Find where the given text appears and provide that cell's center as (X, Y) coordinate. 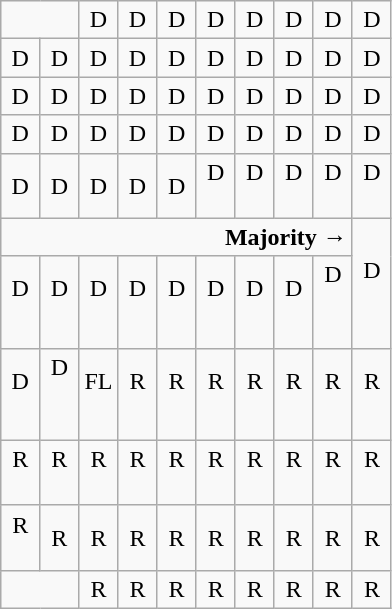
FL (98, 394)
Majority → (177, 237)
